Return the (x, y) coordinate for the center point of the cell that contains the specified text.  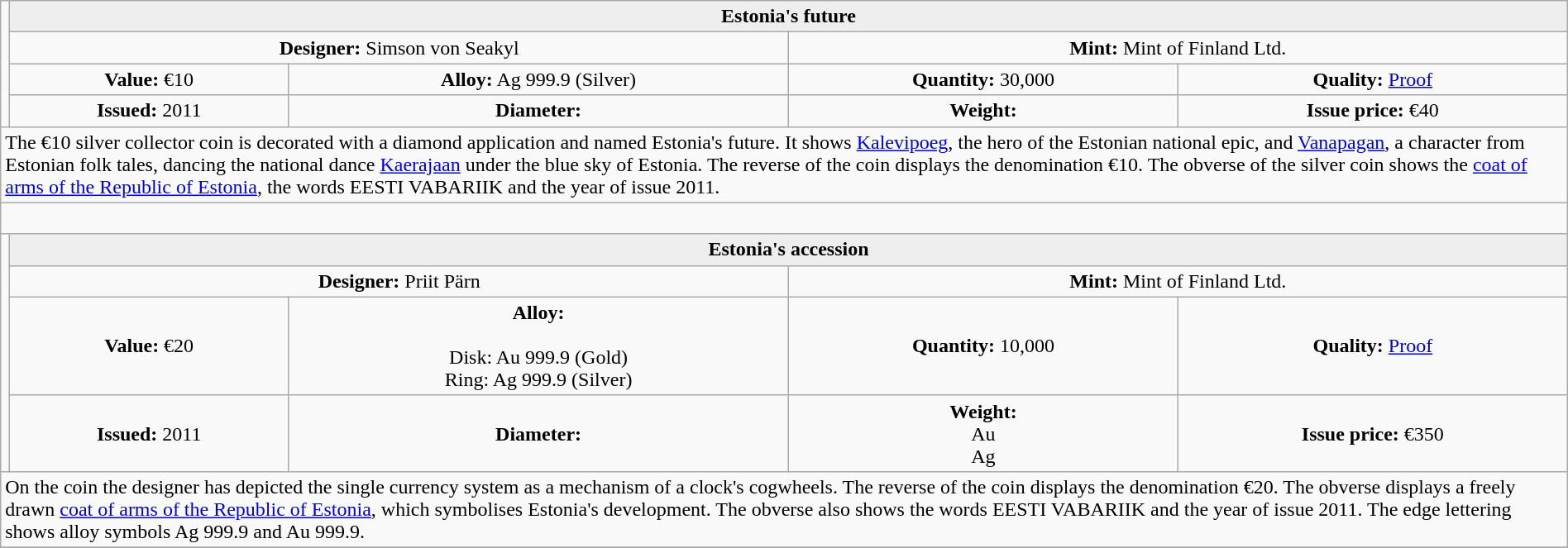
Weight: (982, 111)
Estonia's future (789, 17)
Designer: Simson von Seakyl (399, 48)
Alloy: Disk: Au 999.9 (Gold) Ring: Ag 999.9 (Silver) (539, 345)
Estonia's accession (789, 250)
Quantity: 10,000 (982, 345)
Quantity: 30,000 (982, 79)
Designer: Priit Pärn (399, 281)
Value: €20 (149, 345)
Issue price: €350 (1373, 433)
Alloy: Ag 999.9 (Silver) (539, 79)
Issue price: €40 (1373, 111)
Value: €10 (149, 79)
Weight: Au Ag (982, 433)
